Return the [X, Y] coordinate for the center point of the cell that contains the specified text.  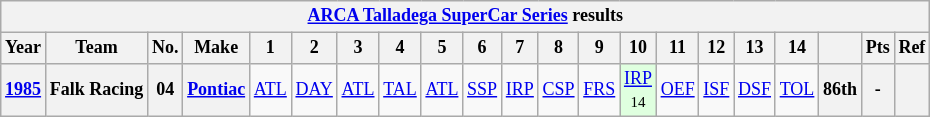
TAL [400, 90]
11 [678, 48]
- [878, 90]
OEF [678, 90]
2 [314, 48]
4 [400, 48]
1 [270, 48]
Team [96, 48]
DSF [755, 90]
13 [755, 48]
12 [716, 48]
TOL [796, 90]
No. [166, 48]
Pontiac [216, 90]
3 [358, 48]
14 [796, 48]
ARCA Talladega SuperCar Series results [466, 16]
DAY [314, 90]
Ref [912, 48]
Pts [878, 48]
Make [216, 48]
ISF [716, 90]
10 [638, 48]
1985 [24, 90]
IRP [520, 90]
Falk Racing [96, 90]
9 [600, 48]
FRS [600, 90]
IRP14 [638, 90]
8 [558, 48]
04 [166, 90]
SSP [482, 90]
7 [520, 48]
Year [24, 48]
86th [840, 90]
6 [482, 48]
5 [442, 48]
CSP [558, 90]
